Return the (x, y) coordinate for the center point of the cell that contains the specified text.  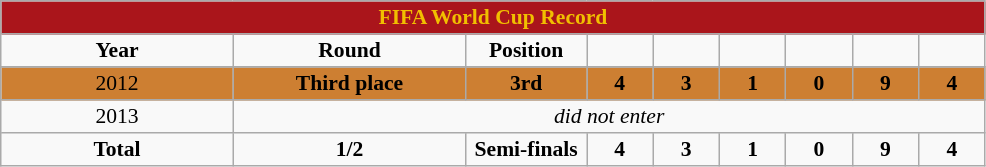
FIFA World Cup Record (493, 18)
Round (349, 50)
2013 (117, 116)
3rd (526, 84)
Third place (349, 84)
1/2 (349, 150)
2012 (117, 84)
Semi-finals (526, 150)
did not enter (609, 116)
Total (117, 150)
Position (526, 50)
Year (117, 50)
